From the cell containing the given text, extract its center point as (X, Y) coordinate. 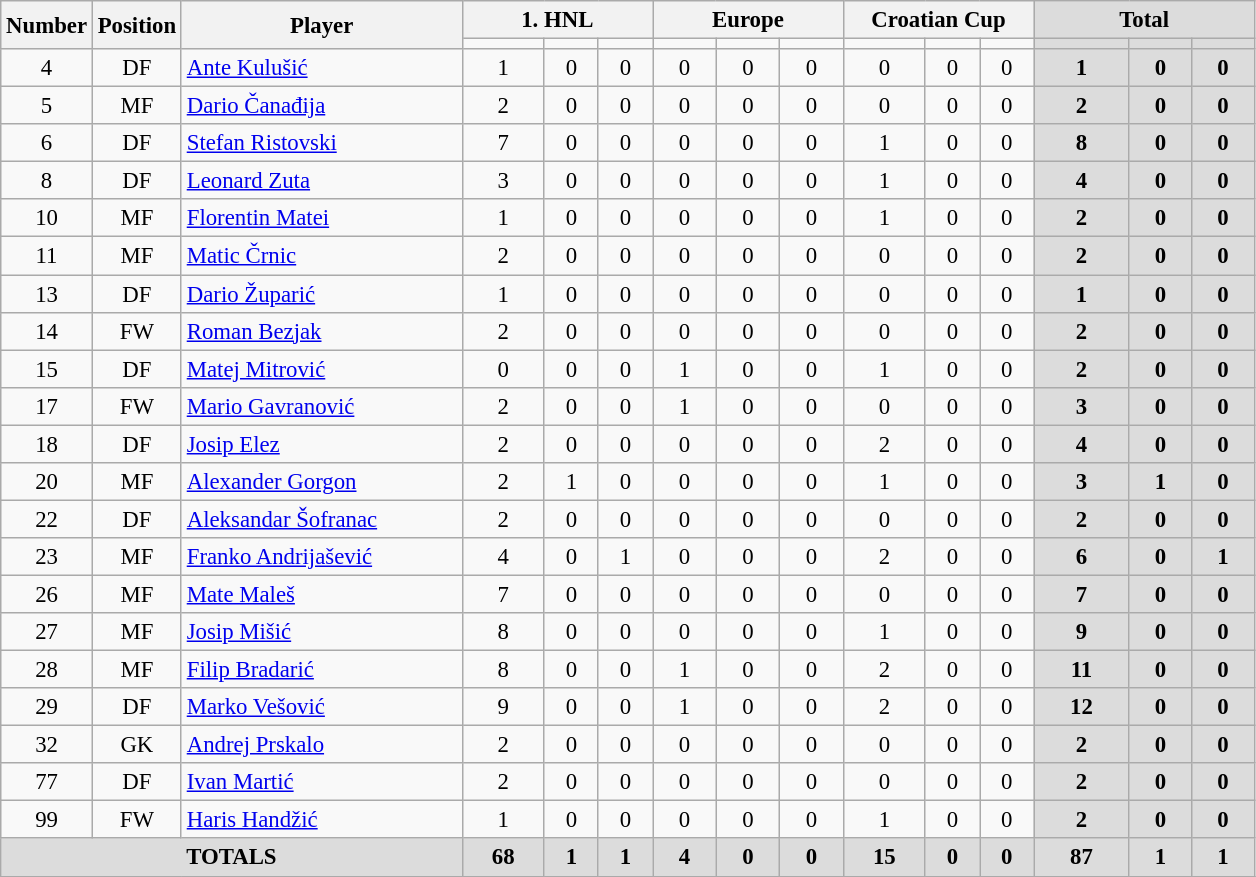
28 (47, 670)
12 (1082, 707)
Florentin Matei (322, 219)
22 (47, 519)
Alexander Gorgon (322, 482)
1. HNL (558, 20)
87 (1082, 858)
Haris Handžić (322, 820)
23 (47, 557)
29 (47, 707)
20 (47, 482)
10 (47, 219)
Croatian Cup (938, 20)
Leonard Zuta (322, 181)
Andrej Prskalo (322, 745)
Matej Mitrović (322, 369)
Marko Vešović (322, 707)
Dario Čanađija (322, 106)
GK (136, 745)
Mate Maleš (322, 594)
Dario Župarić (322, 294)
99 (47, 820)
27 (47, 632)
Aleksandar Šofranac (322, 519)
14 (47, 331)
32 (47, 745)
17 (47, 406)
Stefan Ristovski (322, 143)
13 (47, 294)
Position (136, 25)
TOTALS (232, 858)
77 (47, 782)
Europe (748, 20)
68 (503, 858)
Player (322, 25)
Filip Bradarić (322, 670)
Franko Andrijašević (322, 557)
Ante Kulušić (322, 68)
Ivan Martić (322, 782)
5 (47, 106)
Josip Mišić (322, 632)
Total (1144, 20)
Matic Črnic (322, 256)
Roman Bezjak (322, 331)
Josip Elez (322, 444)
26 (47, 594)
Mario Gavranović (322, 406)
18 (47, 444)
Number (47, 25)
